Determine the (x, y) coordinate at the center of the cell enclosing the given text.  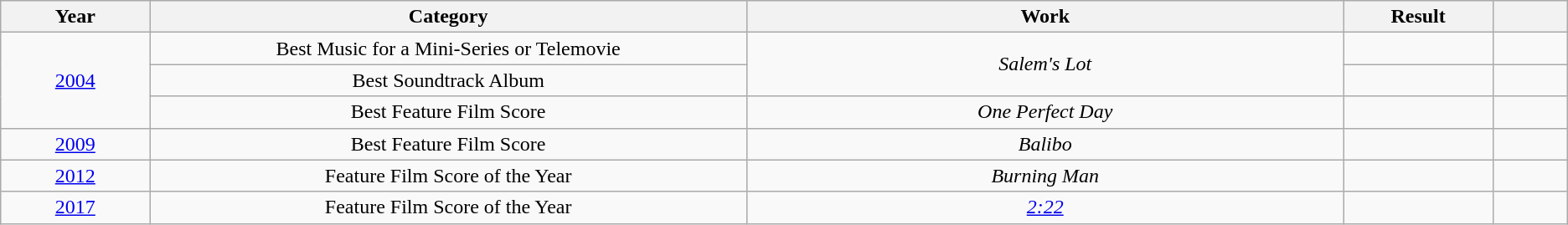
2017 (75, 207)
Salem's Lot (1045, 64)
Burning Man (1045, 176)
Best Soundtrack Album (449, 80)
Year (75, 17)
2:22 (1045, 207)
2009 (75, 144)
Best Music for a Mini-Series or Telemovie (449, 49)
Balibo (1045, 144)
Work (1045, 17)
Result (1418, 17)
Category (449, 17)
One Perfect Day (1045, 112)
2012 (75, 176)
2004 (75, 80)
